Determine the [X, Y] coordinate at the center of the cell enclosing the given text.  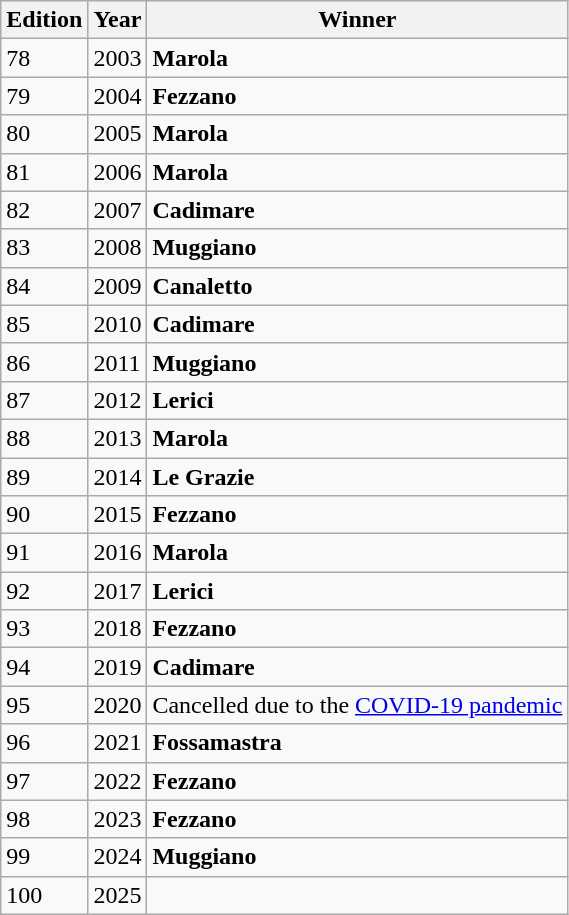
2016 [118, 553]
2023 [118, 819]
2003 [118, 58]
Edition [44, 20]
2011 [118, 362]
84 [44, 286]
82 [44, 210]
93 [44, 629]
Winner [358, 20]
Le Grazie [358, 477]
2004 [118, 96]
2014 [118, 477]
86 [44, 362]
92 [44, 591]
2012 [118, 400]
96 [44, 743]
78 [44, 58]
91 [44, 553]
100 [44, 895]
2009 [118, 286]
98 [44, 819]
2006 [118, 172]
2017 [118, 591]
2019 [118, 667]
2013 [118, 438]
2010 [118, 324]
2022 [118, 781]
90 [44, 515]
2018 [118, 629]
Fossamastra [358, 743]
2005 [118, 134]
81 [44, 172]
2025 [118, 895]
99 [44, 857]
Cancelled due to the COVID-19 pandemic [358, 705]
2008 [118, 248]
89 [44, 477]
87 [44, 400]
83 [44, 248]
2015 [118, 515]
80 [44, 134]
94 [44, 667]
79 [44, 96]
2024 [118, 857]
Canaletto [358, 286]
Year [118, 20]
2021 [118, 743]
2020 [118, 705]
85 [44, 324]
97 [44, 781]
95 [44, 705]
88 [44, 438]
2007 [118, 210]
